Detect which cell encompasses the target text, then output its [X, Y] center coordinate. 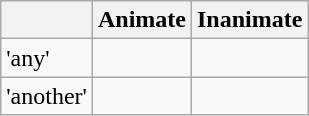
Animate [142, 20]
'any' [47, 58]
Inanimate [249, 20]
'another' [47, 96]
